Detect which cell encompasses the target text, then output its (x, y) center coordinate. 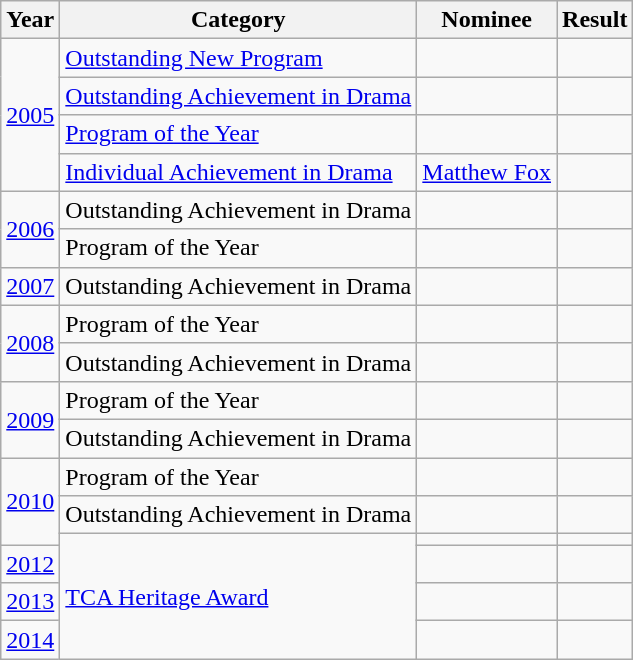
TCA Heritage Award (238, 596)
Individual Achievement in Drama (238, 172)
2010 (30, 502)
2012 (30, 564)
Category (238, 20)
Matthew Fox (487, 172)
Result (595, 20)
2008 (30, 343)
2007 (30, 286)
Year (30, 20)
2005 (30, 115)
2014 (30, 640)
2006 (30, 229)
Outstanding New Program (238, 58)
2013 (30, 602)
Nominee (487, 20)
2009 (30, 419)
